Return (X, Y) of the center of cell containing provided text 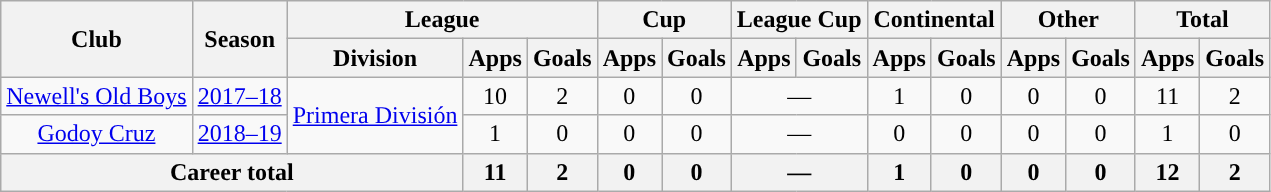
League Cup (799, 20)
10 (495, 96)
League (442, 20)
Newell's Old Boys (96, 96)
Continental (934, 20)
Total (1202, 20)
Other (1068, 20)
2017–18 (240, 96)
Division (375, 58)
Cup (664, 20)
2018–19 (240, 134)
Primera División (375, 115)
Season (240, 39)
Godoy Cruz (96, 134)
Club (96, 39)
Career total (232, 172)
12 (1167, 172)
